Find where the given text appears and provide that cell's center as [X, Y] coordinate. 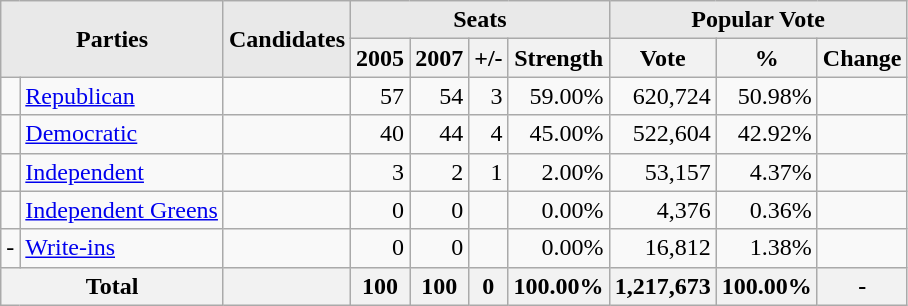
% [766, 58]
Popular Vote [758, 20]
2 [440, 172]
1,217,673 [662, 286]
57 [380, 96]
53,157 [662, 172]
4,376 [662, 210]
59.00% [558, 96]
42.92% [766, 134]
54 [440, 96]
Strength [558, 58]
50.98% [766, 96]
Independent Greens [122, 210]
2005 [380, 58]
2.00% [558, 172]
1.38% [766, 248]
522,604 [662, 134]
+/- [488, 58]
Independent [122, 172]
Vote [662, 58]
Parties [112, 39]
Write-ins [122, 248]
1 [488, 172]
Seats [480, 20]
Democratic [122, 134]
4 [488, 134]
620,724 [662, 96]
45.00% [558, 134]
Change [862, 58]
4.37% [766, 172]
16,812 [662, 248]
40 [380, 134]
44 [440, 134]
Candidates [286, 39]
Republican [122, 96]
Total [112, 286]
0.36% [766, 210]
2007 [440, 58]
